Provide the [x, y] coordinate of the cell's center where the given text is located.  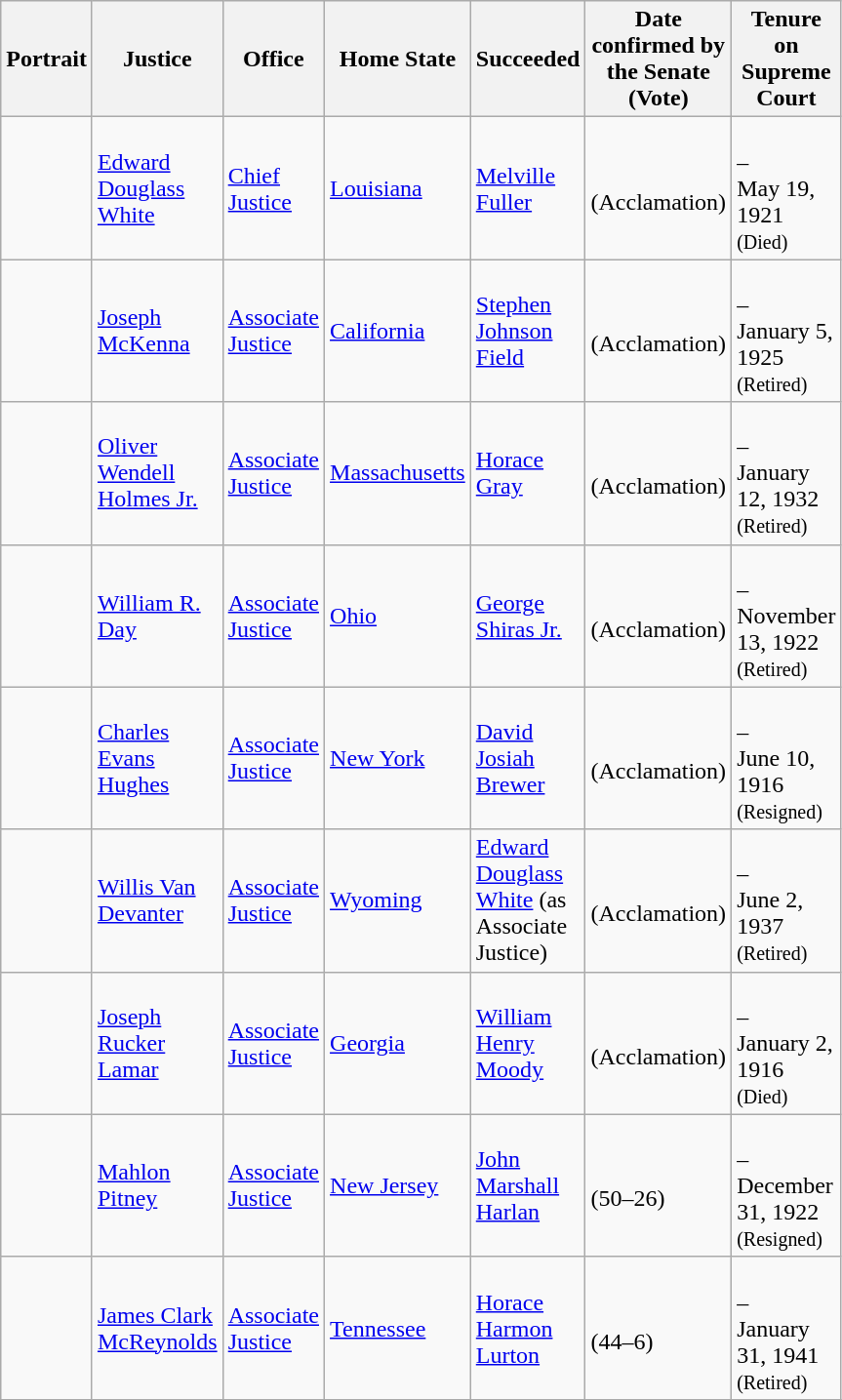
William R. Day [157, 616]
Georgia [398, 1043]
Edward Douglass White (as Associate Justice) [528, 900]
John Marshall Harlan [528, 1185]
New Jersey [398, 1185]
–May 19, 1921(Died) [786, 188]
Oliver Wendell Holmes Jr. [157, 473]
(50–26) [659, 1185]
Office [273, 59]
–December 31, 1922(Resigned) [786, 1185]
Stephen Johnson Field [528, 331]
Date confirmed by the Senate(Vote) [659, 59]
Mahlon Pitney [157, 1185]
William Henry Moody [528, 1043]
Succeeded [528, 59]
–June 10, 1916(Resigned) [786, 758]
Home State [398, 59]
Horace Gray [528, 473]
Wyoming [398, 900]
Justice [157, 59]
David Josiah Brewer [528, 758]
Joseph Rucker Lamar [157, 1043]
Tennessee [398, 1328]
Portrait [47, 59]
Charles Evans Hughes [157, 758]
Ohio [398, 616]
Tenure on Supreme Court [786, 59]
Edward Douglass White [157, 188]
–November 13, 1922(Retired) [786, 616]
George Shiras Jr. [528, 616]
–June 2, 1937(Retired) [786, 900]
Willis Van Devanter [157, 900]
–January 5, 1925(Retired) [786, 331]
Joseph McKenna [157, 331]
–January 12, 1932(Retired) [786, 473]
New York [398, 758]
(44–6) [659, 1328]
Louisiana [398, 188]
–January 31, 1941(Retired) [786, 1328]
Chief Justice [273, 188]
Melville Fuller [528, 188]
James Clark McReynolds [157, 1328]
Horace Harmon Lurton [528, 1328]
California [398, 331]
–January 2, 1916(Died) [786, 1043]
Massachusetts [398, 473]
